Extract the [X, Y] coordinate from the center of the cell holding the provided text.  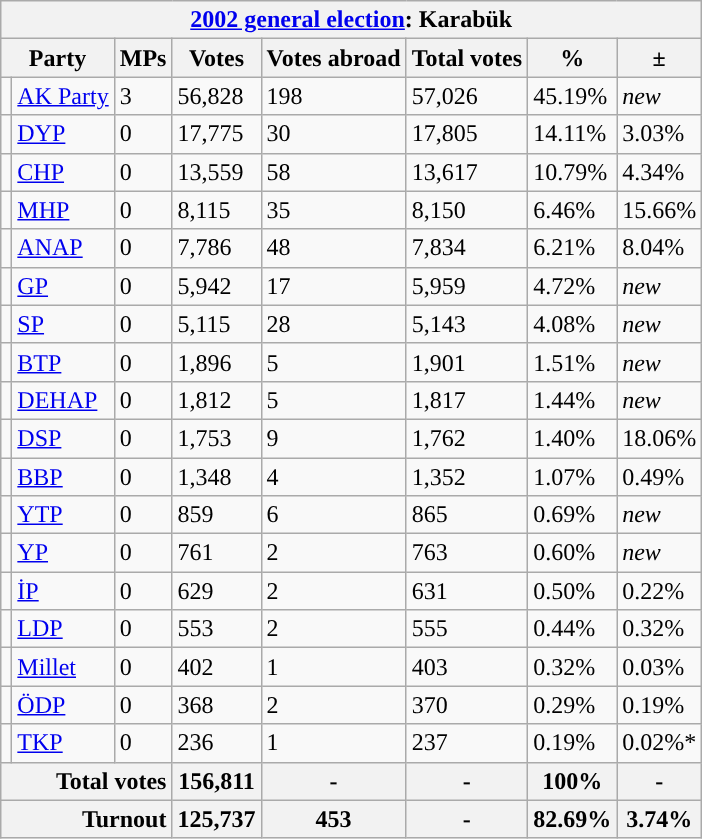
58 [334, 172]
100% [572, 781]
ÖDP [63, 705]
9 [334, 438]
AK Party [63, 96]
1,753 [216, 438]
5,942 [216, 286]
YP [63, 553]
237 [467, 743]
8.04% [660, 248]
5,143 [467, 324]
± [660, 58]
7,786 [216, 248]
15.66% [660, 210]
14.11% [572, 134]
631 [467, 591]
2002 general election: Karabük [352, 20]
İP [63, 591]
0.50% [572, 591]
0.22% [660, 591]
82.69% [572, 819]
35 [334, 210]
3.03% [660, 134]
0.03% [660, 667]
30 [334, 134]
453 [334, 819]
TKP [63, 743]
1,901 [467, 362]
56,828 [216, 96]
8,115 [216, 210]
1,896 [216, 362]
MHP [63, 210]
4.72% [572, 286]
17 [334, 286]
Votes [216, 58]
555 [467, 629]
Millet [63, 667]
156,811 [216, 781]
LDP [63, 629]
0.44% [572, 629]
0.29% [572, 705]
1.40% [572, 438]
CHP [63, 172]
SP [63, 324]
368 [216, 705]
Party [58, 58]
1.07% [572, 477]
1.51% [572, 362]
57,026 [467, 96]
48 [334, 248]
6 [334, 515]
0.49% [660, 477]
BBP [63, 477]
763 [467, 553]
28 [334, 324]
1,762 [467, 438]
45.19% [572, 96]
4.34% [660, 172]
17,775 [216, 134]
1,352 [467, 477]
198 [334, 96]
125,737 [216, 819]
1,812 [216, 400]
865 [467, 515]
% [572, 58]
10.79% [572, 172]
4.08% [572, 324]
859 [216, 515]
YTP [63, 515]
553 [216, 629]
6.46% [572, 210]
629 [216, 591]
0.69% [572, 515]
17,805 [467, 134]
5,115 [216, 324]
BTP [63, 362]
5,959 [467, 286]
370 [467, 705]
761 [216, 553]
13,617 [467, 172]
MPs [143, 58]
0.60% [572, 553]
236 [216, 743]
DSP [63, 438]
1,348 [216, 477]
ANAP [63, 248]
13,559 [216, 172]
8,150 [467, 210]
1.44% [572, 400]
3.74% [660, 819]
402 [216, 667]
DYP [63, 134]
7,834 [467, 248]
Turnout [86, 819]
0.02%* [660, 743]
18.06% [660, 438]
DEHAP [63, 400]
6.21% [572, 248]
1,817 [467, 400]
4 [334, 477]
GP [63, 286]
Votes abroad [334, 58]
3 [143, 96]
403 [467, 667]
